For the text-containing cell, return its midpoint in [X, Y] coordinate format. 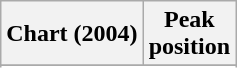
Chart (2004) [72, 34]
Peak position [189, 34]
